Scan for the cell matching the given text and deliver its (X, Y) coordinate at center. 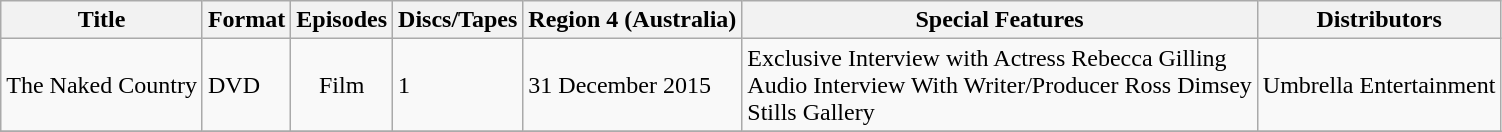
Episodes (342, 20)
The Naked Country (102, 85)
Umbrella Entertainment (1379, 85)
Title (102, 20)
1 (458, 85)
31 December 2015 (632, 85)
Region 4 (Australia) (632, 20)
Format (246, 20)
Discs/Tapes (458, 20)
Distributors (1379, 20)
Film (342, 85)
Special Features (1000, 20)
Exclusive Interview with Actress Rebecca GillingAudio Interview With Writer/Producer Ross DimseyStills Gallery (1000, 85)
DVD (246, 85)
